Provide the (X, Y) coordinate of the cell's center where the given text is located.  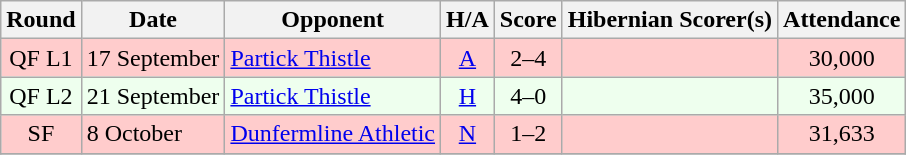
QF L2 (41, 96)
Round (41, 20)
H/A (468, 20)
QF L1 (41, 58)
31,633 (842, 134)
17 September (153, 58)
N (468, 134)
H (468, 96)
35,000 (842, 96)
Opponent (333, 20)
Attendance (842, 20)
8 October (153, 134)
Hibernian Scorer(s) (670, 20)
Dunfermline Athletic (333, 134)
Score (528, 20)
4–0 (528, 96)
2–4 (528, 58)
Date (153, 20)
21 September (153, 96)
30,000 (842, 58)
A (468, 58)
1–2 (528, 134)
SF (41, 134)
